Detect which cell encompasses the target text, then output its (X, Y) center coordinate. 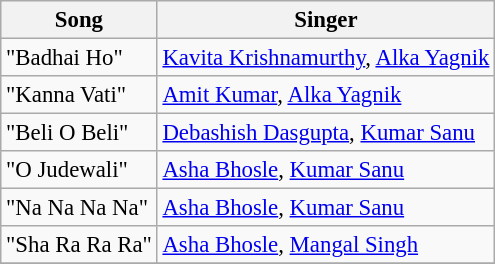
Kavita Krishnamurthy, Alka Yagnik (326, 58)
Debashish Dasgupta, Kumar Sanu (326, 133)
"Badhai Ho" (79, 58)
"Kanna Vati" (79, 95)
Amit Kumar, Alka Yagnik (326, 95)
"Na Na Na Na" (79, 208)
Song (79, 20)
Asha Bhosle, Mangal Singh (326, 245)
"O Judewali" (79, 170)
"Sha Ra Ra Ra" (79, 245)
"Beli O Beli" (79, 133)
Singer (326, 20)
